Extract the [X, Y] coordinate from the center of the cell holding the provided text.  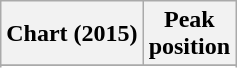
Peakposition [189, 34]
Chart (2015) [72, 34]
